Identify which cell holds the provided text, then report its (x, y) central coordinate. 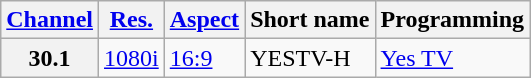
1080i (132, 58)
16:9 (204, 58)
Res. (132, 20)
30.1 (50, 58)
Aspect (204, 20)
Yes TV (452, 58)
Short name (310, 20)
YESTV-H (310, 58)
Channel (50, 20)
Programming (452, 20)
